Return the (x, y) coordinate for the center point of the cell that contains the specified text.  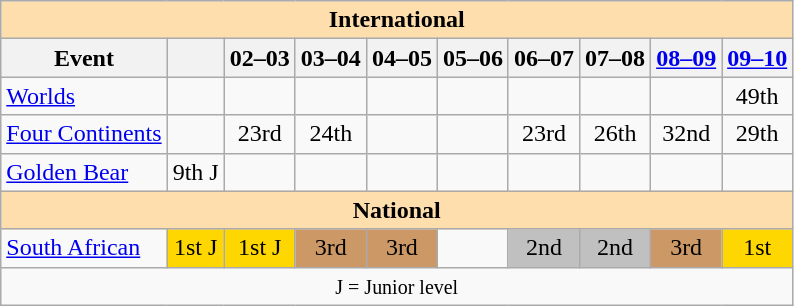
South African (84, 248)
Four Continents (84, 134)
49th (758, 96)
03–04 (330, 58)
Worlds (84, 96)
08–09 (686, 58)
09–10 (758, 58)
29th (758, 134)
02–03 (260, 58)
National (397, 210)
24th (330, 134)
32nd (686, 134)
06–07 (544, 58)
07–08 (616, 58)
Golden Bear (84, 172)
J = Junior level (397, 286)
Event (84, 58)
International (397, 20)
26th (616, 134)
1st (758, 248)
04–05 (402, 58)
9th J (196, 172)
05–06 (472, 58)
